From the cell containing the given text, extract its center point as [X, Y] coordinate. 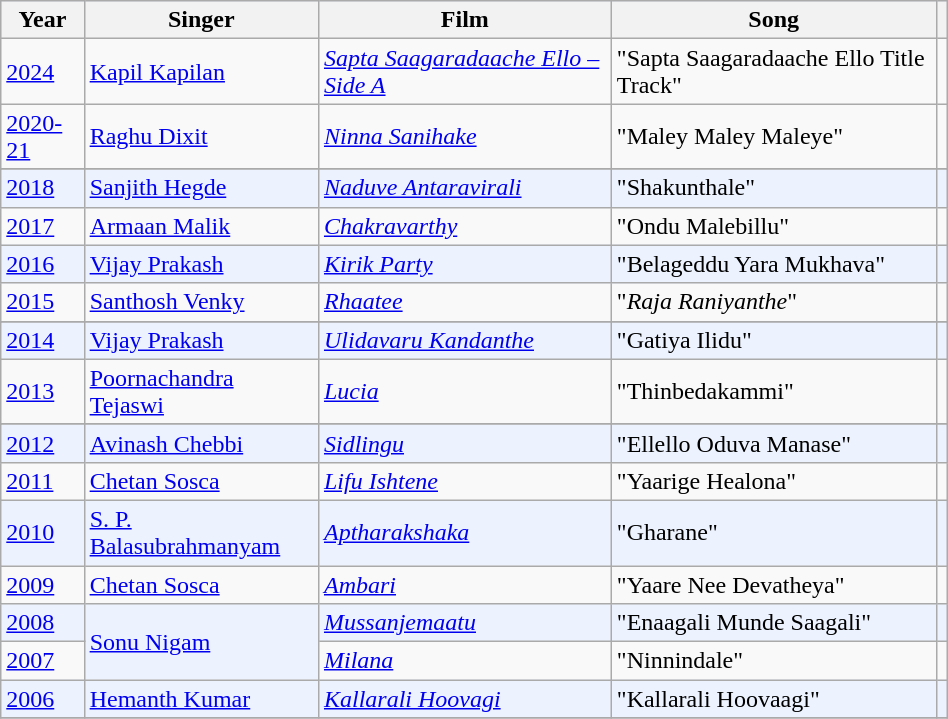
2011 [42, 481]
Armaan Malik [201, 226]
Kallarali Hoovagi [464, 699]
"Kallarali Hoovaagi" [774, 699]
"Ellello Oduva Manase" [774, 443]
2024 [42, 72]
Lucia [464, 392]
Aptharakshaka [464, 532]
"Gharane" [774, 532]
Hemanth Kumar [201, 699]
2009 [42, 585]
Milana [464, 661]
Ambari [464, 585]
2010 [42, 532]
Poornachandra Tejaswi [201, 392]
Kirik Party [464, 264]
Sidlingu [464, 443]
Singer [201, 20]
2017 [42, 226]
Rhaatee [464, 302]
Song [774, 20]
Sanjith Hegde [201, 188]
"Sapta Saagaradaache Ello Title Track" [774, 72]
Year [42, 20]
2015 [42, 302]
"Ondu Malebillu" [774, 226]
2006 [42, 699]
Naduve Antaravirali [464, 188]
"Shakunthale" [774, 188]
S. P. Balasubrahmanyam [201, 532]
2018 [42, 188]
"Gatiya Ilidu" [774, 340]
Lifu Ishtene [464, 481]
"Yaarige Healona" [774, 481]
Sapta Saagaradaache Ello – Side A [464, 72]
"Belageddu Yara Mukhava" [774, 264]
Chakravarthy [464, 226]
2013 [42, 392]
Raghu Dixit [201, 136]
"Ninnindale" [774, 661]
2008 [42, 623]
Ninna Sanihake [464, 136]
Mussanjemaatu [464, 623]
"Thinbedakammi" [774, 392]
Sonu Nigam [201, 642]
2014 [42, 340]
2020-21 [42, 136]
2007 [42, 661]
2012 [42, 443]
Film [464, 20]
2016 [42, 264]
Ulidavaru Kandanthe [464, 340]
Avinash Chebbi [201, 443]
"Yaare Nee Devatheya" [774, 585]
"Enaagali Munde Saagali" [774, 623]
"Raja Raniyanthe" [774, 302]
Santhosh Venky [201, 302]
"Maley Maley Maleye" [774, 136]
Kapil Kapilan [201, 72]
